Extract the [x, y] coordinate from the center of the cell holding the provided text.  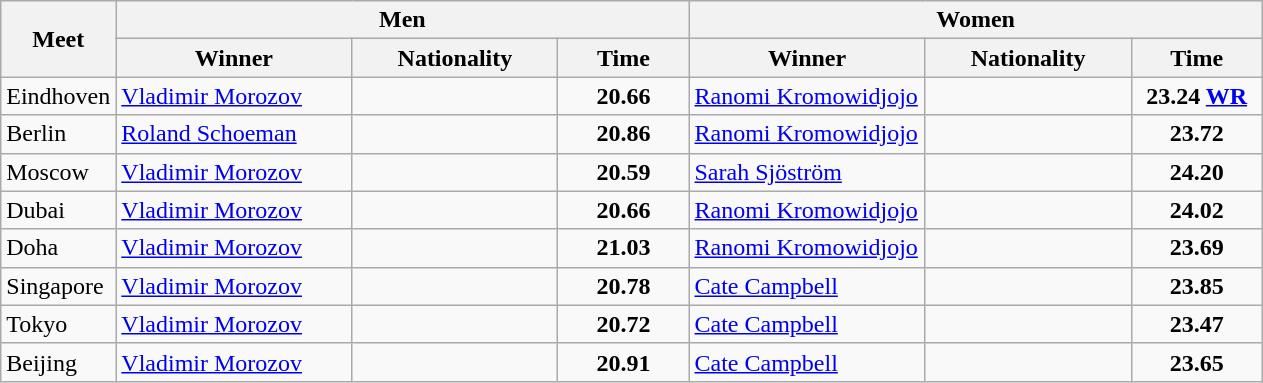
20.78 [624, 286]
20.86 [624, 134]
Women [976, 20]
20.72 [624, 324]
24.02 [1196, 210]
20.91 [624, 362]
Eindhoven [58, 96]
Berlin [58, 134]
Men [402, 20]
20.59 [624, 172]
23.65 [1196, 362]
23.24 WR [1196, 96]
24.20 [1196, 172]
21.03 [624, 248]
Roland Schoeman [234, 134]
Doha [58, 248]
Meet [58, 39]
23.85 [1196, 286]
23.69 [1196, 248]
Sarah Sjöström [807, 172]
Dubai [58, 210]
Moscow [58, 172]
23.47 [1196, 324]
Beijing [58, 362]
Tokyo [58, 324]
Singapore [58, 286]
23.72 [1196, 134]
